Extract the [x, y] coordinate from the center of the cell holding the provided text.  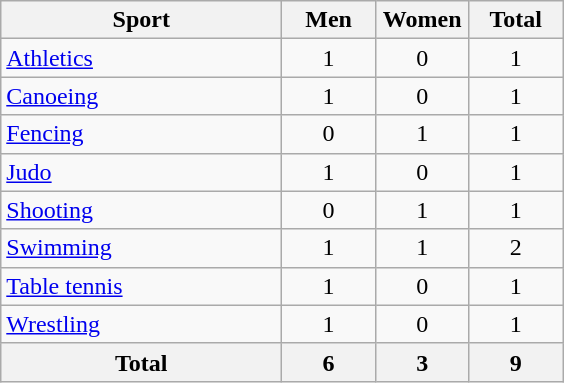
2 [516, 248]
Swimming [142, 248]
Judo [142, 172]
Wrestling [142, 324]
9 [516, 362]
Sport [142, 20]
Fencing [142, 134]
Men [329, 20]
Shooting [142, 210]
Canoeing [142, 96]
3 [422, 362]
Table tennis [142, 286]
6 [329, 362]
Women [422, 20]
Athletics [142, 58]
